Find where the given text appears and provide that cell's center as [X, Y] coordinate. 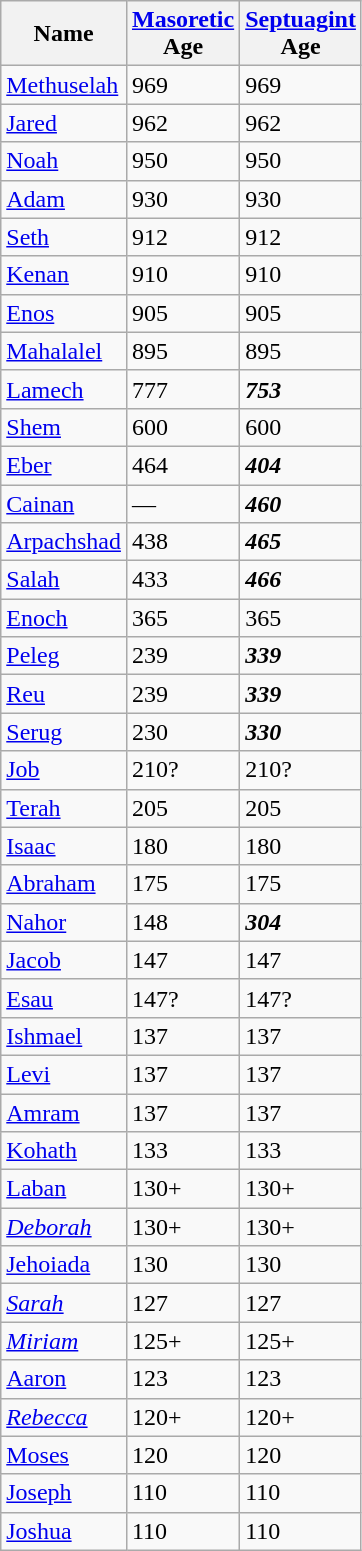
SeptuagintAge [301, 34]
Jared [64, 123]
Cainan [64, 503]
230 [182, 732]
Noah [64, 161]
Isaac [64, 846]
Nahor [64, 922]
MasoreticAge [182, 34]
Sarah [64, 1303]
Reu [64, 694]
438 [182, 542]
Amram [64, 1113]
Joshua [64, 1531]
Methuselah [64, 85]
Rebecca [64, 1417]
Jehoiada [64, 1265]
Salah [64, 580]
Seth [64, 237]
753 [301, 389]
Joseph [64, 1493]
464 [182, 465]
433 [182, 580]
Deborah [64, 1227]
Shem [64, 427]
Moses [64, 1455]
Adam [64, 199]
460 [301, 503]
Eber [64, 465]
Jacob [64, 960]
Lamech [64, 389]
466 [301, 580]
777 [182, 389]
Ishmael [64, 1036]
Kohath [64, 1151]
465 [301, 542]
Esau [64, 998]
— [182, 503]
Abraham [64, 884]
Terah [64, 808]
Name [64, 34]
Enoch [64, 618]
330 [301, 732]
Serug [64, 732]
404 [301, 465]
148 [182, 922]
Levi [64, 1074]
Miriam [64, 1341]
Enos [64, 313]
Peleg [64, 656]
Kenan [64, 275]
Arpachshad [64, 542]
304 [301, 922]
Mahalalel [64, 351]
Job [64, 770]
Laban [64, 1189]
Aaron [64, 1379]
